Scan for the cell matching the given text and deliver its (x, y) coordinate at center. 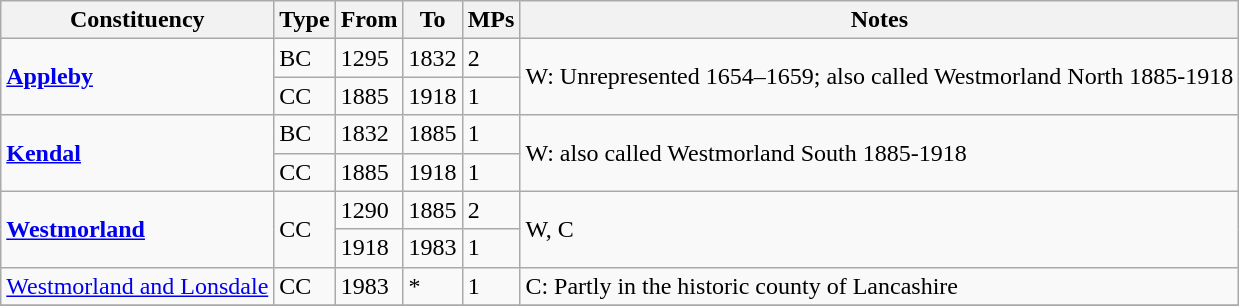
C: Partly in the historic county of Lancashire (880, 286)
W, C (880, 229)
Kendal (138, 153)
Notes (880, 20)
To (432, 20)
W: Unrepresented 1654–1659; also called Westmorland North 1885-1918 (880, 77)
1295 (369, 58)
From (369, 20)
1290 (369, 210)
Westmorland (138, 229)
Type (304, 20)
Constituency (138, 20)
MPs (491, 20)
Appleby (138, 77)
W: also called Westmorland South 1885-1918 (880, 153)
* (432, 286)
Westmorland and Lonsdale (138, 286)
